Provide the [x, y] coordinate of the cell's center where the given text is located.  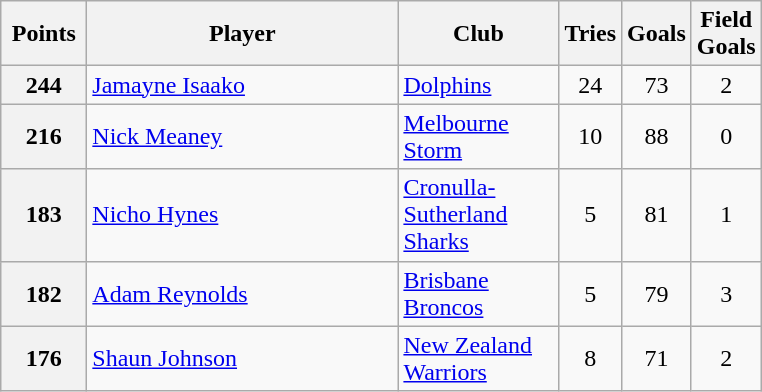
Tries [590, 34]
Nick Meaney [242, 136]
Jamayne Isaako [242, 85]
79 [657, 294]
Melbourne Storm [478, 136]
1 [726, 215]
24 [590, 85]
10 [590, 136]
Club [478, 34]
216 [44, 136]
Dolphins [478, 85]
Adam Reynolds [242, 294]
3 [726, 294]
Shaun Johnson [242, 358]
183 [44, 215]
Points [44, 34]
182 [44, 294]
New Zealand Warriors [478, 358]
Cronulla-Sutherland Sharks [478, 215]
Player [242, 34]
81 [657, 215]
176 [44, 358]
71 [657, 358]
88 [657, 136]
73 [657, 85]
8 [590, 358]
244 [44, 85]
Goals [657, 34]
Field Goals [726, 34]
Nicho Hynes [242, 215]
Brisbane Broncos [478, 294]
0 [726, 136]
